Locate the cell with the specified text and output its (x, y) center coordinate. 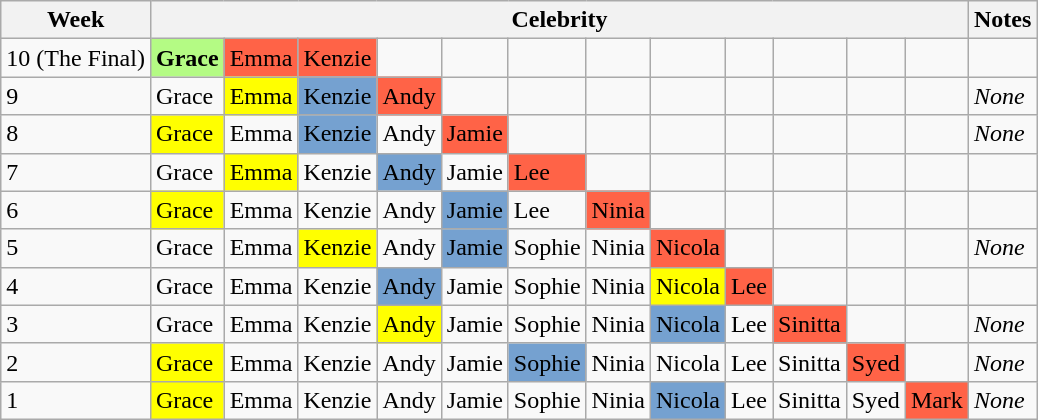
Notes (1002, 20)
1 (76, 400)
9 (76, 96)
2 (76, 362)
10 (The Final) (76, 58)
Mark (936, 400)
6 (76, 210)
4 (76, 286)
7 (76, 172)
3 (76, 324)
Week (76, 20)
8 (76, 134)
Celebrity (559, 20)
5 (76, 248)
